Pinpoint the cell where the given text exists, returning its (x, y) midpoint coordinate. 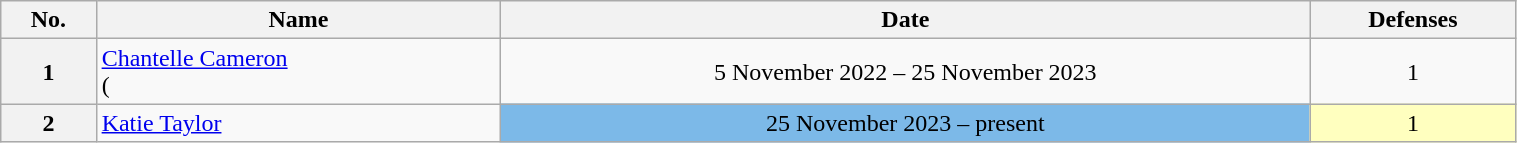
5 November 2022 – 25 November 2023 (906, 72)
No. (48, 20)
Date (906, 20)
Katie Taylor (298, 123)
25 November 2023 – present (906, 123)
Name (298, 20)
Defenses (1413, 20)
2 (48, 123)
Chantelle Cameron( (298, 72)
